From the cell containing the given text, extract its center point as [X, Y] coordinate. 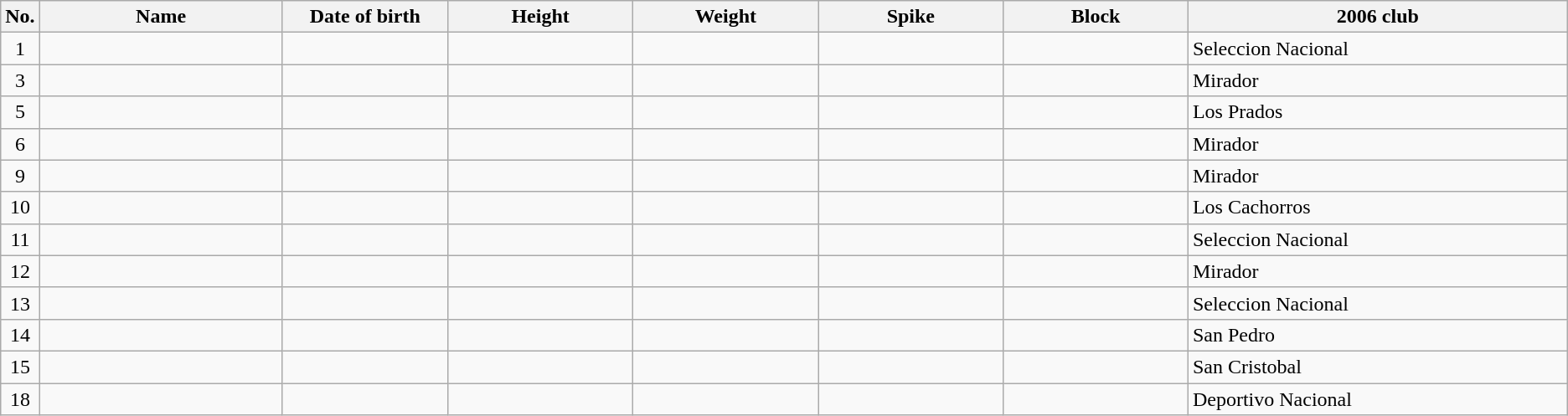
18 [20, 399]
15 [20, 367]
10 [20, 208]
San Cristobal [1377, 367]
Date of birth [365, 17]
Weight [725, 17]
Los Cachorros [1377, 208]
Height [539, 17]
3 [20, 80]
1 [20, 49]
6 [20, 144]
San Pedro [1377, 335]
2006 club [1377, 17]
5 [20, 112]
No. [20, 17]
Name [161, 17]
14 [20, 335]
Deportivo Nacional [1377, 399]
13 [20, 303]
Spike [911, 17]
Block [1096, 17]
Los Prados [1377, 112]
9 [20, 176]
11 [20, 239]
12 [20, 271]
